Scan for the cell matching the given text and deliver its (X, Y) coordinate at center. 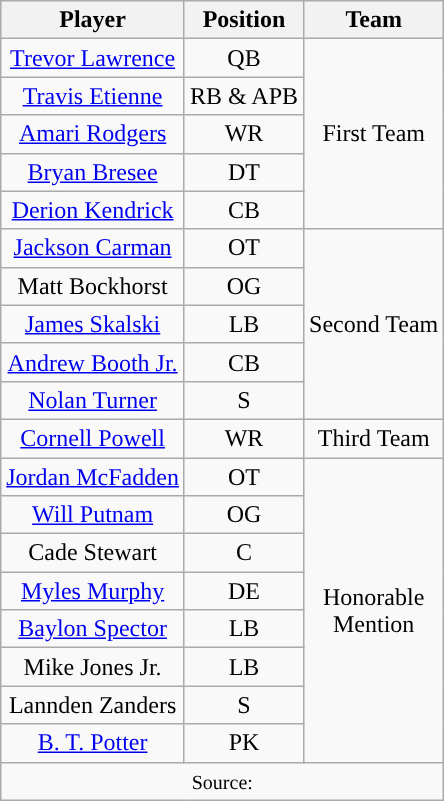
DE (244, 591)
Third Team (374, 438)
Will Putnam (93, 515)
PK (244, 743)
Matt Bockhorst (93, 286)
Player (93, 20)
QB (244, 58)
Source: (222, 781)
First Team (374, 134)
Lannden Zanders (93, 705)
Position (244, 20)
C (244, 553)
Cade Stewart (93, 553)
DT (244, 172)
Trevor Lawrence (93, 58)
B. T. Potter (93, 743)
RB & APB (244, 96)
Bryan Bresee (93, 172)
Mike Jones Jr. (93, 667)
Jordan McFadden (93, 477)
Baylon Spector (93, 629)
Nolan Turner (93, 400)
Myles Murphy (93, 591)
James Skalski (93, 324)
Travis Etienne (93, 96)
Second Team (374, 324)
HonorableMention (374, 610)
Derion Kendrick (93, 210)
Cornell Powell (93, 438)
Andrew Booth Jr. (93, 362)
Jackson Carman (93, 248)
Amari Rodgers (93, 134)
Team (374, 20)
